Extract the [X, Y] coordinate from the center of the cell holding the provided text.  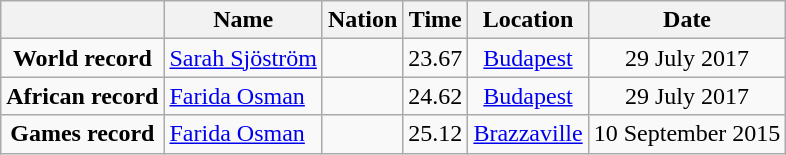
Date [687, 20]
24.62 [436, 96]
Nation [362, 20]
Sarah Sjöström [243, 58]
World record [82, 58]
Name [243, 20]
Brazzaville [528, 134]
Time [436, 20]
10 September 2015 [687, 134]
Location [528, 20]
African record [82, 96]
25.12 [436, 134]
Games record [82, 134]
23.67 [436, 58]
